From the cell containing the given text, extract its center point as (X, Y) coordinate. 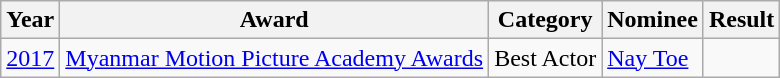
Year (30, 20)
Result (741, 20)
Nay Toe (653, 58)
Best Actor (546, 58)
Myanmar Motion Picture Academy Awards (274, 58)
Nominee (653, 20)
Award (274, 20)
2017 (30, 58)
Category (546, 20)
